Pinpoint the cell where the given text exists, returning its (X, Y) midpoint coordinate. 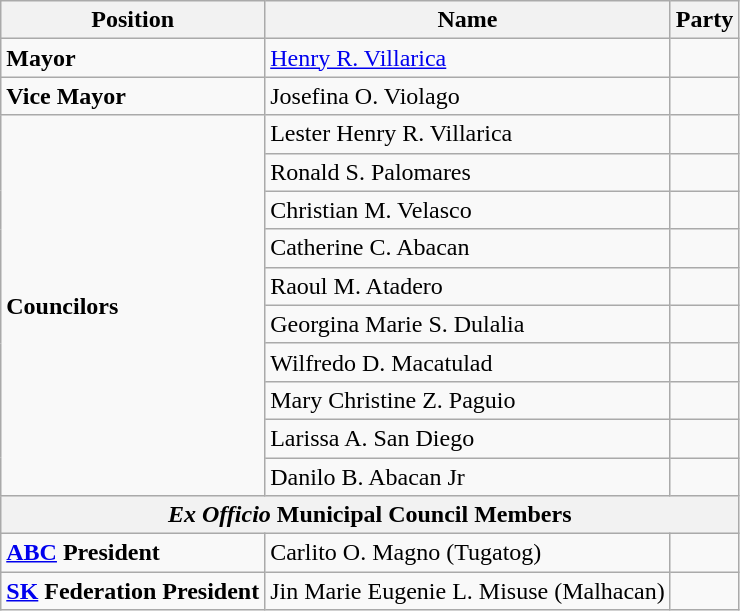
Councilors (133, 306)
Ronald S. Palomares (468, 172)
Wilfredo D. Macatulad (468, 362)
ABC President (133, 553)
Jin Marie Eugenie L. Misuse (Malhacan) (468, 591)
Party (704, 20)
Mary Christine Z. Paguio (468, 400)
Danilo B. Abacan Jr (468, 477)
Catherine C. Abacan (468, 248)
Mayor (133, 58)
Lester Henry R. Villarica (468, 134)
Henry R. Villarica (468, 58)
Ex Officio Municipal Council Members (370, 515)
Vice Mayor (133, 96)
Name (468, 20)
Georgina Marie S. Dulalia (468, 324)
SK Federation President (133, 591)
Position (133, 20)
Larissa A. San Diego (468, 438)
Christian M. Velasco (468, 210)
Raoul M. Atadero (468, 286)
Josefina O. Violago (468, 96)
Carlito O. Magno (Tugatog) (468, 553)
